Capture the cell that displays the provided text and extract its (X, Y) central coordinate. 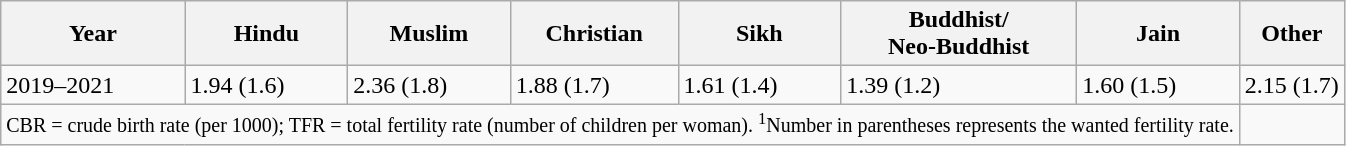
1.94 (1.6) (266, 85)
Christian (594, 34)
Jain (1158, 34)
1.39 (1.2) (959, 85)
1.88 (1.7) (594, 85)
1.61 (1.4) (760, 85)
Other (1292, 34)
Year (93, 34)
Sikh (760, 34)
1.60 (1.5) (1158, 85)
2019–2021 (93, 85)
Hindu (266, 34)
2.15 (1.7) (1292, 85)
Buddhist/Neo-Buddhist (959, 34)
Muslim (430, 34)
2.36 (1.8) (430, 85)
